Pinpoint the cell where the given text exists, returning its (x, y) midpoint coordinate. 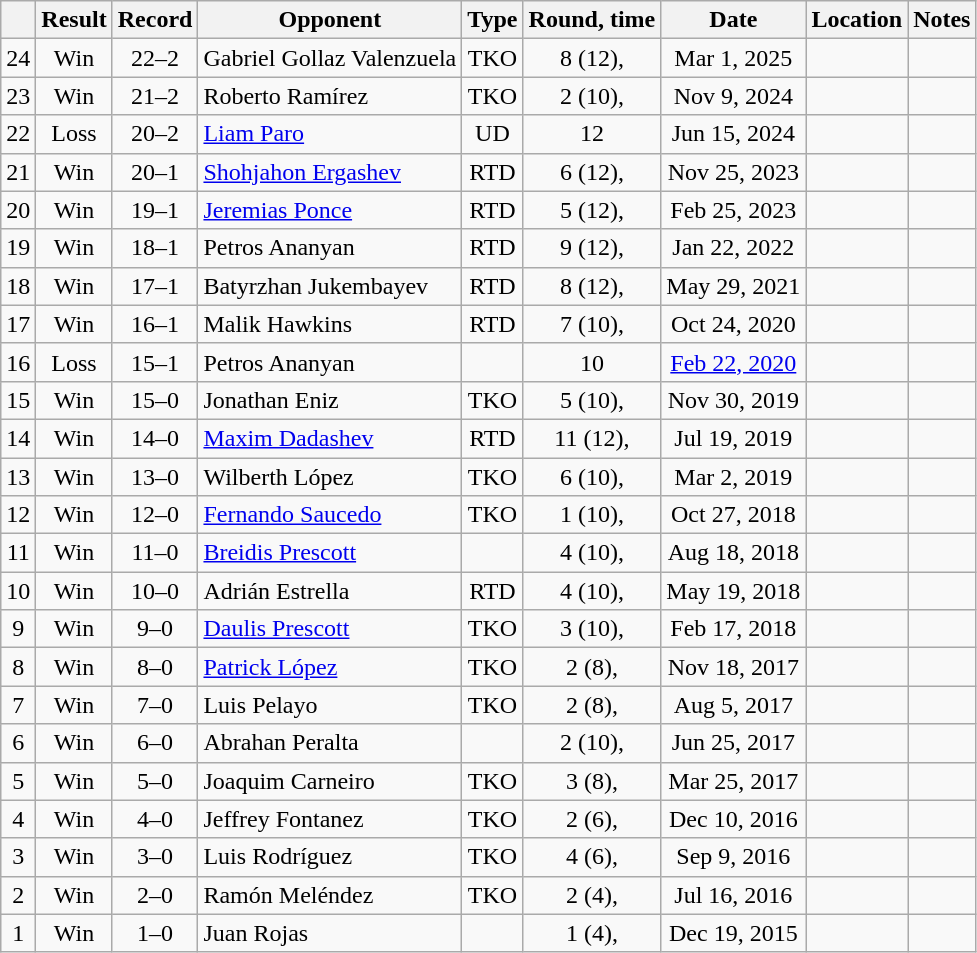
Luis Pelayo (330, 705)
Feb 17, 2018 (734, 629)
24 (18, 58)
May 19, 2018 (734, 591)
Date (734, 20)
20–1 (155, 172)
15–0 (155, 400)
3 (18, 857)
Nov 30, 2019 (734, 400)
Mar 25, 2017 (734, 781)
Luis Rodríguez (330, 857)
Mar 1, 2025 (734, 58)
1 (10), (592, 515)
Mar 2, 2019 (734, 477)
Record (155, 20)
18–1 (155, 248)
6–0 (155, 743)
Sep 9, 2016 (734, 857)
Opponent (330, 20)
Jul 19, 2019 (734, 438)
14 (18, 438)
2 (6), (592, 819)
13 (18, 477)
Location (857, 20)
Result (74, 20)
2 (18, 895)
9–0 (155, 629)
2 (4), (592, 895)
5–0 (155, 781)
5 (10), (592, 400)
Jun 25, 2017 (734, 743)
Jonathan Eniz (330, 400)
May 29, 2021 (734, 286)
Nov 9, 2024 (734, 96)
Dec 19, 2015 (734, 933)
3 (10), (592, 629)
Oct 24, 2020 (734, 324)
UD (492, 134)
22 (18, 134)
10–0 (155, 591)
12–0 (155, 515)
Jun 15, 2024 (734, 134)
21 (18, 172)
17 (18, 324)
7 (18, 705)
Nov 25, 2023 (734, 172)
11 (12), (592, 438)
15 (18, 400)
Abrahan Peralta (330, 743)
19 (18, 248)
9 (18, 629)
Juan Rojas (330, 933)
7 (10), (592, 324)
Ramón Meléndez (330, 895)
7–0 (155, 705)
Notes (942, 20)
6 (12), (592, 172)
3–0 (155, 857)
5 (18, 781)
Feb 25, 2023 (734, 210)
23 (18, 96)
8 (18, 667)
Daulis Prescott (330, 629)
Jeffrey Fontanez (330, 819)
6 (10), (592, 477)
Breidis Prescott (330, 553)
Round, time (592, 20)
21–2 (155, 96)
18 (18, 286)
Jul 16, 2016 (734, 895)
Joaquim Carneiro (330, 781)
1 (18, 933)
15–1 (155, 362)
4 (6), (592, 857)
Jan 22, 2022 (734, 248)
Roberto Ramírez (330, 96)
1–0 (155, 933)
Gabriel Gollaz Valenzuela (330, 58)
8–0 (155, 667)
Wilberth López (330, 477)
5 (12), (592, 210)
20 (18, 210)
Shohjahon Ergashev (330, 172)
11 (18, 553)
Jeremias Ponce (330, 210)
20–2 (155, 134)
4–0 (155, 819)
17–1 (155, 286)
Batyrzhan Jukembayev (330, 286)
1 (4), (592, 933)
19–1 (155, 210)
Nov 18, 2017 (734, 667)
14–0 (155, 438)
Aug 5, 2017 (734, 705)
Aug 18, 2018 (734, 553)
2–0 (155, 895)
Maxim Dadashev (330, 438)
6 (18, 743)
13–0 (155, 477)
Oct 27, 2018 (734, 515)
Dec 10, 2016 (734, 819)
9 (12), (592, 248)
Type (492, 20)
Adrián Estrella (330, 591)
4 (18, 819)
3 (8), (592, 781)
Fernando Saucedo (330, 515)
Malik Hawkins (330, 324)
Liam Paro (330, 134)
Patrick López (330, 667)
16 (18, 362)
Feb 22, 2020 (734, 362)
16–1 (155, 324)
11–0 (155, 553)
22–2 (155, 58)
